Find where the given text appears and provide that cell's center as [X, Y] coordinate. 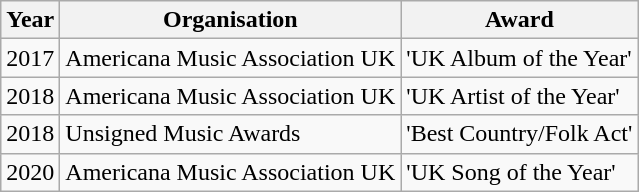
Organisation [230, 20]
2017 [30, 58]
2020 [30, 172]
'UK Album of the Year' [520, 58]
Award [520, 20]
'UK Song of the Year' [520, 172]
Year [30, 20]
'UK Artist of the Year' [520, 96]
'Best Country/Folk Act' [520, 134]
Unsigned Music Awards [230, 134]
